Return the (X, Y) coordinate for the center point of the cell that contains the specified text.  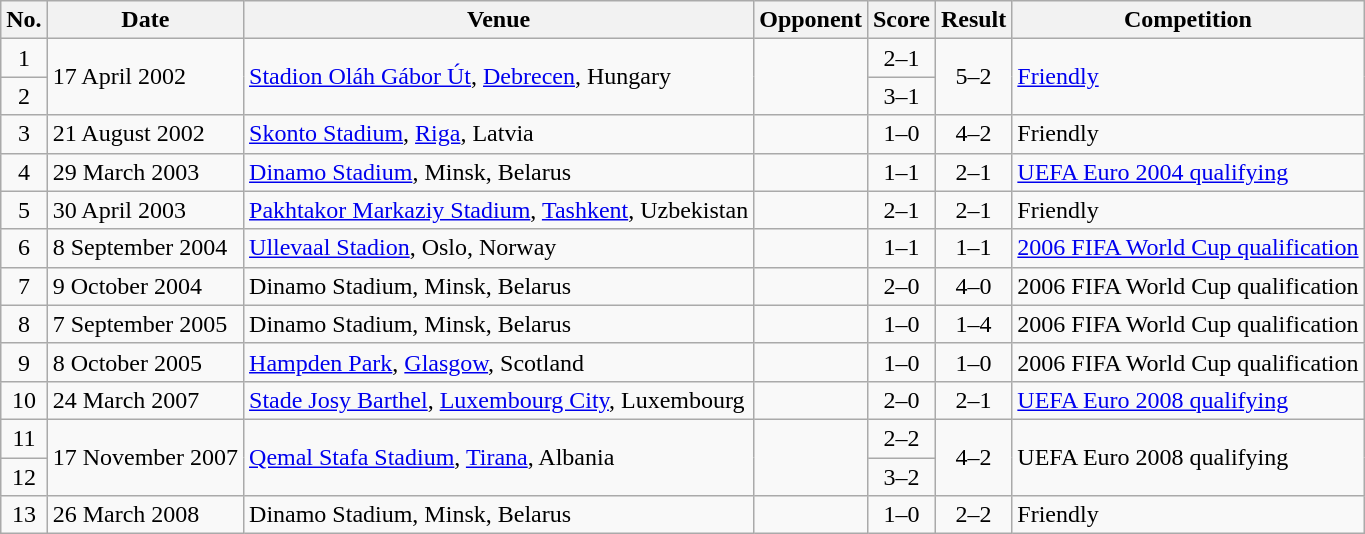
7 September 2005 (145, 324)
No. (24, 20)
8 (24, 324)
5 (24, 210)
4–0 (973, 286)
Stadion Oláh Gábor Út, Debrecen, Hungary (499, 77)
Venue (499, 20)
Competition (1188, 20)
Qemal Stafa Stadium, Tirana, Albania (499, 457)
17 April 2002 (145, 77)
6 (24, 248)
24 March 2007 (145, 400)
Hampden Park, Glasgow, Scotland (499, 362)
26 March 2008 (145, 515)
Result (973, 20)
1–4 (973, 324)
17 November 2007 (145, 457)
3–1 (901, 96)
21 August 2002 (145, 134)
Pakhtakor Markaziy Stadium, Tashkent, Uzbekistan (499, 210)
11 (24, 438)
29 March 2003 (145, 172)
UEFA Euro 2004 qualifying (1188, 172)
2 (24, 96)
Score (901, 20)
3 (24, 134)
10 (24, 400)
12 (24, 477)
4 (24, 172)
Date (145, 20)
8 October 2005 (145, 362)
3–2 (901, 477)
Ullevaal Stadion, Oslo, Norway (499, 248)
13 (24, 515)
Stade Josy Barthel, Luxembourg City, Luxembourg (499, 400)
30 April 2003 (145, 210)
7 (24, 286)
9 (24, 362)
8 September 2004 (145, 248)
9 October 2004 (145, 286)
Skonto Stadium, Riga, Latvia (499, 134)
5–2 (973, 77)
Opponent (811, 20)
1 (24, 58)
